Determine the (x, y) coordinate at the center of the cell enclosing the given text.  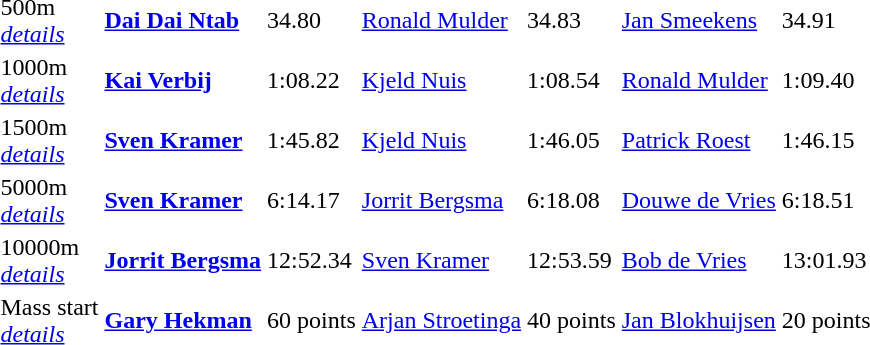
Douwe de Vries (698, 200)
Kai Verbij (183, 80)
12:53.59 (572, 260)
1:08.22 (312, 80)
Patrick Roest (698, 140)
Bob de Vries (698, 260)
Ronald Mulder (698, 80)
1:46.05 (572, 140)
1:45.82 (312, 140)
12:52.34 (312, 260)
6:18.08 (572, 200)
1:08.54 (572, 80)
6:14.17 (312, 200)
